Capture the cell that displays the provided text and extract its [x, y] central coordinate. 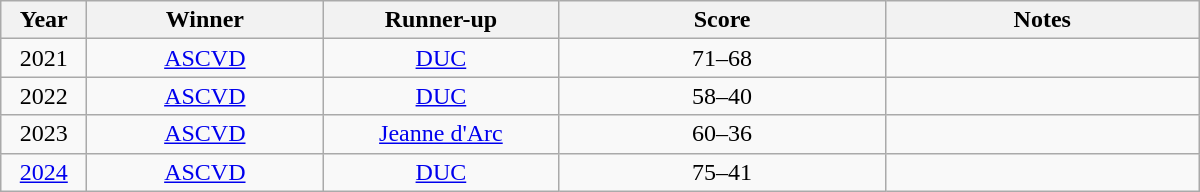
2023 [44, 134]
75–41 [722, 172]
60–36 [722, 134]
58–40 [722, 96]
Notes [1042, 20]
Score [722, 20]
Year [44, 20]
Winner [205, 20]
Jeanne d'Arc [441, 134]
2024 [44, 172]
Runner-up [441, 20]
2022 [44, 96]
2021 [44, 58]
71–68 [722, 58]
